From the cell containing the given text, extract its center point as (X, Y) coordinate. 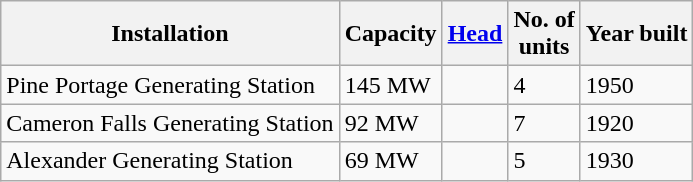
Pine Portage Generating Station (170, 85)
69 MW (390, 161)
7 (544, 123)
4 (544, 85)
Capacity (390, 34)
Year built (636, 34)
1920 (636, 123)
92 MW (390, 123)
Alexander Generating Station (170, 161)
1950 (636, 85)
5 (544, 161)
145 MW (390, 85)
Installation (170, 34)
Head (475, 34)
Cameron Falls Generating Station (170, 123)
1930 (636, 161)
No. ofunits (544, 34)
